Return [x, y] of the center of cell containing provided text 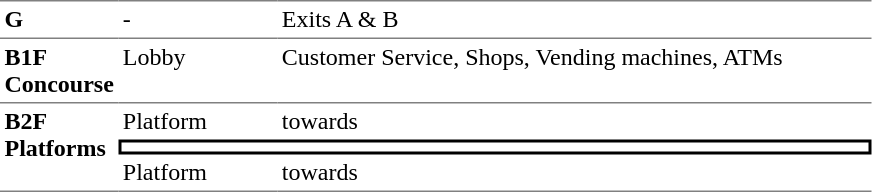
Exits A & B [574, 19]
Lobby [198, 71]
G [59, 19]
Customer Service, Shops, Vending machines, ATMs [574, 71]
B2FPlatforms [59, 148]
B1FConcourse [59, 71]
- [198, 19]
